Find where the given text appears and provide that cell's center as [x, y] coordinate. 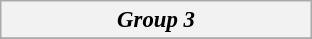
Group 3 [156, 20]
